Locate the cell with the specified text and output its (x, y) center coordinate. 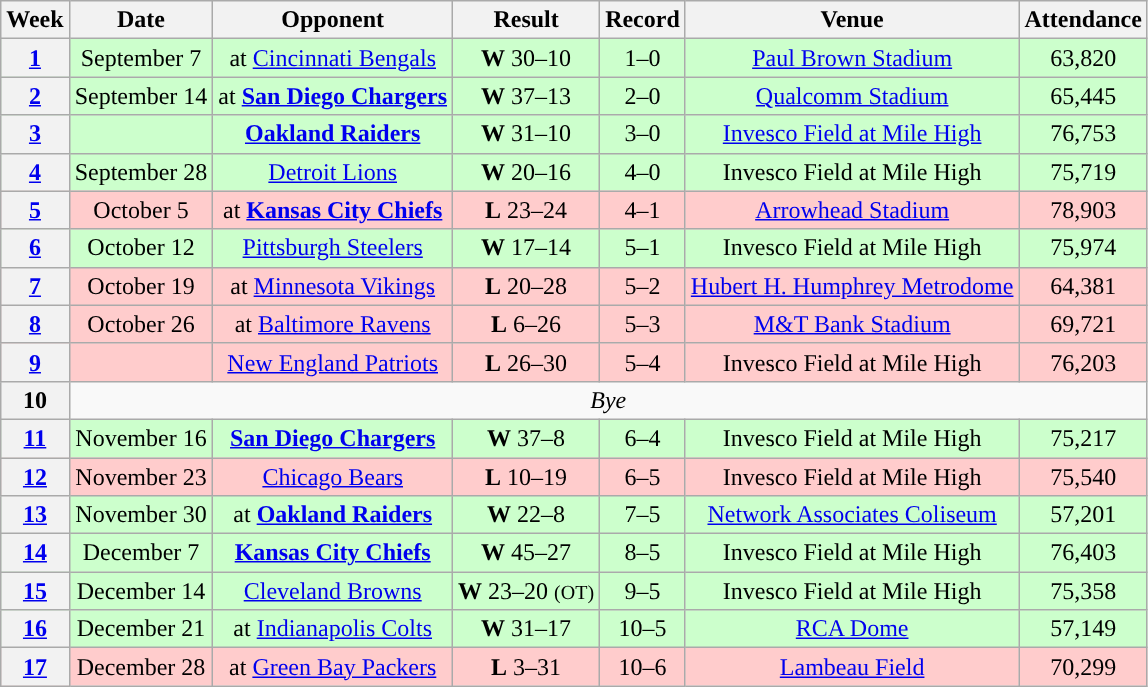
at Minnesota Vikings (333, 286)
October 5 (141, 210)
2 (35, 96)
September 7 (141, 58)
7 (35, 286)
65,445 (1083, 96)
December 21 (141, 629)
Opponent (333, 20)
Bye (608, 400)
November 23 (141, 477)
at Indianapolis Colts (333, 629)
Attendance (1083, 20)
Cleveland Browns (333, 591)
at Kansas City Chiefs (333, 210)
W 31–10 (526, 134)
W 37–8 (526, 438)
75,974 (1083, 248)
L 23–24 (526, 210)
8–5 (643, 553)
W 20–16 (526, 172)
76,403 (1083, 553)
W 31–17 (526, 629)
6 (35, 248)
6–4 (643, 438)
W 23–20 (OT) (526, 591)
November 16 (141, 438)
16 (35, 629)
4–0 (643, 172)
76,753 (1083, 134)
M&T Bank Stadium (852, 324)
L 3–31 (526, 667)
3–0 (643, 134)
5–3 (643, 324)
5–1 (643, 248)
64,381 (1083, 286)
W 45–27 (526, 553)
L 10–19 (526, 477)
4 (35, 172)
RCA Dome (852, 629)
75,719 (1083, 172)
10 (35, 400)
17 (35, 667)
Paul Brown Stadium (852, 58)
Pittsburgh Steelers (333, 248)
October 26 (141, 324)
Lambeau Field (852, 667)
Kansas City Chiefs (333, 553)
57,201 (1083, 515)
63,820 (1083, 58)
4–1 (643, 210)
Venue (852, 20)
December 7 (141, 553)
15 (35, 591)
W 37–13 (526, 96)
11 (35, 438)
December 14 (141, 591)
2–0 (643, 96)
10–5 (643, 629)
W 17–14 (526, 248)
7–5 (643, 515)
Chicago Bears (333, 477)
13 (35, 515)
69,721 (1083, 324)
December 28 (141, 667)
September 14 (141, 96)
78,903 (1083, 210)
57,149 (1083, 629)
5–4 (643, 362)
Result (526, 20)
at Oakland Raiders (333, 515)
1–0 (643, 58)
at San Diego Chargers (333, 96)
9–5 (643, 591)
12 (35, 477)
5–2 (643, 286)
W 30–10 (526, 58)
Detroit Lions (333, 172)
75,217 (1083, 438)
New England Patriots (333, 362)
W 22–8 (526, 515)
October 19 (141, 286)
at Baltimore Ravens (333, 324)
8 (35, 324)
Network Associates Coliseum (852, 515)
14 (35, 553)
Qualcomm Stadium (852, 96)
L 6–26 (526, 324)
3 (35, 134)
September 28 (141, 172)
5 (35, 210)
Oakland Raiders (333, 134)
75,540 (1083, 477)
L 26–30 (526, 362)
1 (35, 58)
October 12 (141, 248)
Record (643, 20)
76,203 (1083, 362)
Date (141, 20)
at Cincinnati Bengals (333, 58)
San Diego Chargers (333, 438)
6–5 (643, 477)
9 (35, 362)
L 20–28 (526, 286)
Hubert H. Humphrey Metrodome (852, 286)
10–6 (643, 667)
70,299 (1083, 667)
Week (35, 20)
November 30 (141, 515)
at Green Bay Packers (333, 667)
75,358 (1083, 591)
Arrowhead Stadium (852, 210)
